Detect which cell encompasses the target text, then output its (X, Y) center coordinate. 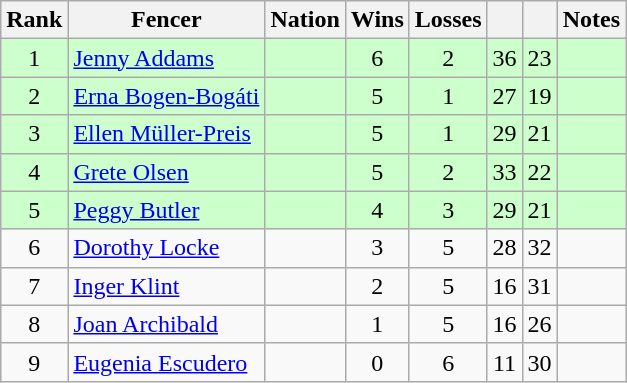
33 (504, 172)
Nation (305, 20)
32 (540, 248)
Inger Klint (166, 286)
Notes (591, 20)
23 (540, 58)
Wins (377, 20)
19 (540, 96)
Fencer (166, 20)
27 (504, 96)
0 (377, 362)
26 (540, 324)
28 (504, 248)
Peggy Butler (166, 210)
31 (540, 286)
Jenny Addams (166, 58)
Ellen Müller-Preis (166, 134)
Dorothy Locke (166, 248)
Grete Olsen (166, 172)
Rank (34, 20)
30 (540, 362)
8 (34, 324)
Joan Archibald (166, 324)
11 (504, 362)
Eugenia Escudero (166, 362)
22 (540, 172)
Erna Bogen-Bogáti (166, 96)
9 (34, 362)
36 (504, 58)
7 (34, 286)
Losses (448, 20)
